Find where the given text appears and provide that cell's center as (X, Y) coordinate. 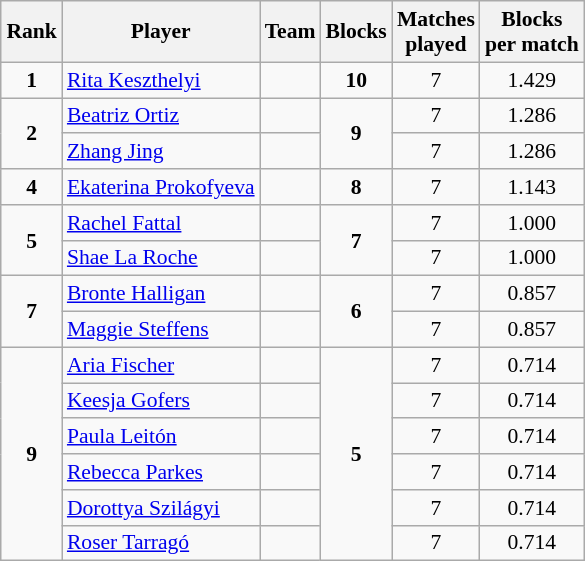
Bronte Halligan (161, 294)
Paula Leitón (161, 437)
Rebecca Parkes (161, 472)
1.429 (532, 80)
Team (290, 32)
Maggie Steffens (161, 330)
Rachel Fattal (161, 223)
Matchesplayed (436, 32)
Blocks (356, 32)
Beatriz Ortiz (161, 116)
Keesja Gofers (161, 401)
Zhang Jing (161, 152)
6 (356, 312)
2 (32, 134)
Blocksper match (532, 32)
Player (161, 32)
Rita Keszthelyi (161, 80)
Roser Tarragó (161, 543)
8 (356, 187)
1.143 (532, 187)
1 (32, 80)
Dorottya Szilágyi (161, 508)
Aria Fischer (161, 365)
4 (32, 187)
10 (356, 80)
Shae La Roche (161, 258)
Rank (32, 32)
Ekaterina Prokofyeva (161, 187)
